Pinpoint the cell where the given text exists, returning its [X, Y] midpoint coordinate. 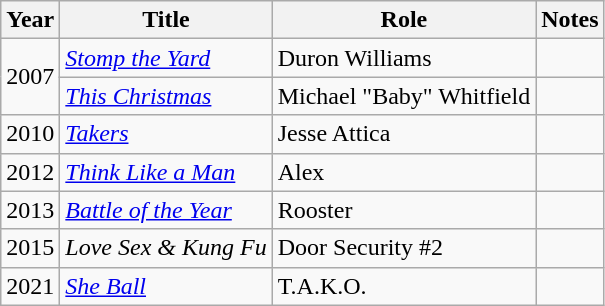
Takers [166, 134]
Michael "Baby" Whitfield [404, 96]
Door Security #2 [404, 248]
Think Like a Man [166, 172]
Jesse Attica [404, 134]
Stomp the Yard [166, 58]
Battle of the Year [166, 210]
2015 [30, 248]
Love Sex & Kung Fu [166, 248]
Title [166, 20]
T.A.K.O. [404, 286]
2007 [30, 77]
2010 [30, 134]
Notes [570, 20]
2021 [30, 286]
This Christmas [166, 96]
Alex [404, 172]
She Ball [166, 286]
Year [30, 20]
Role [404, 20]
2013 [30, 210]
Duron Williams [404, 58]
2012 [30, 172]
Rooster [404, 210]
